Scan for the cell matching the given text and deliver its (X, Y) coordinate at center. 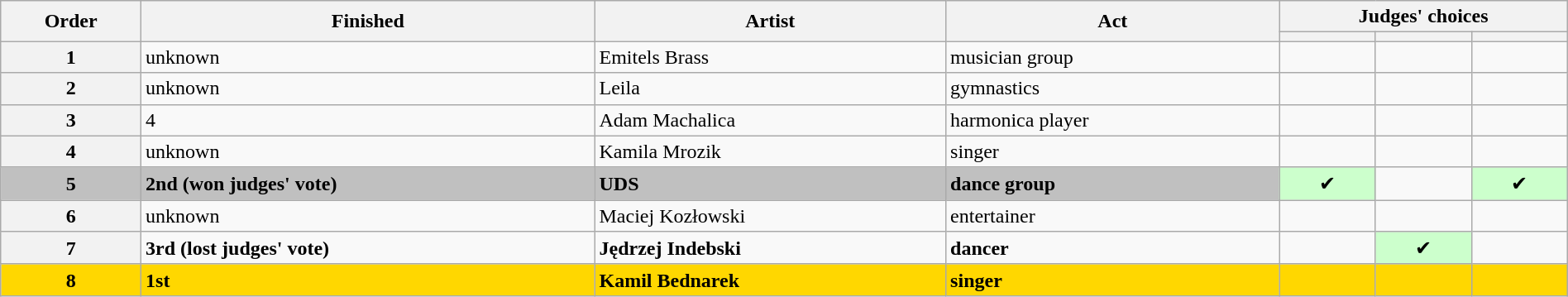
Kamila Mrozik (771, 151)
Artist (771, 22)
harmonica player (1113, 120)
Maciej Kozłowski (771, 216)
3rd (lost judges' vote) (368, 248)
Adam Machalica (771, 120)
Act (1113, 22)
2 (71, 89)
entertainer (1113, 216)
1 (71, 57)
Order (71, 22)
UDS (771, 184)
dance group (1113, 184)
6 (71, 216)
8 (71, 280)
1st (368, 280)
musician group (1113, 57)
Judges' choices (1423, 17)
gymnastics (1113, 89)
Kamil Bednarek (771, 280)
7 (71, 248)
dancer (1113, 248)
Leila (771, 89)
5 (71, 184)
Finished (368, 22)
Jędrzej Indebski (771, 248)
Emitels Brass (771, 57)
2nd (won judges' vote) (368, 184)
3 (71, 120)
